Find where the given text appears and provide that cell's center as (x, y) coordinate. 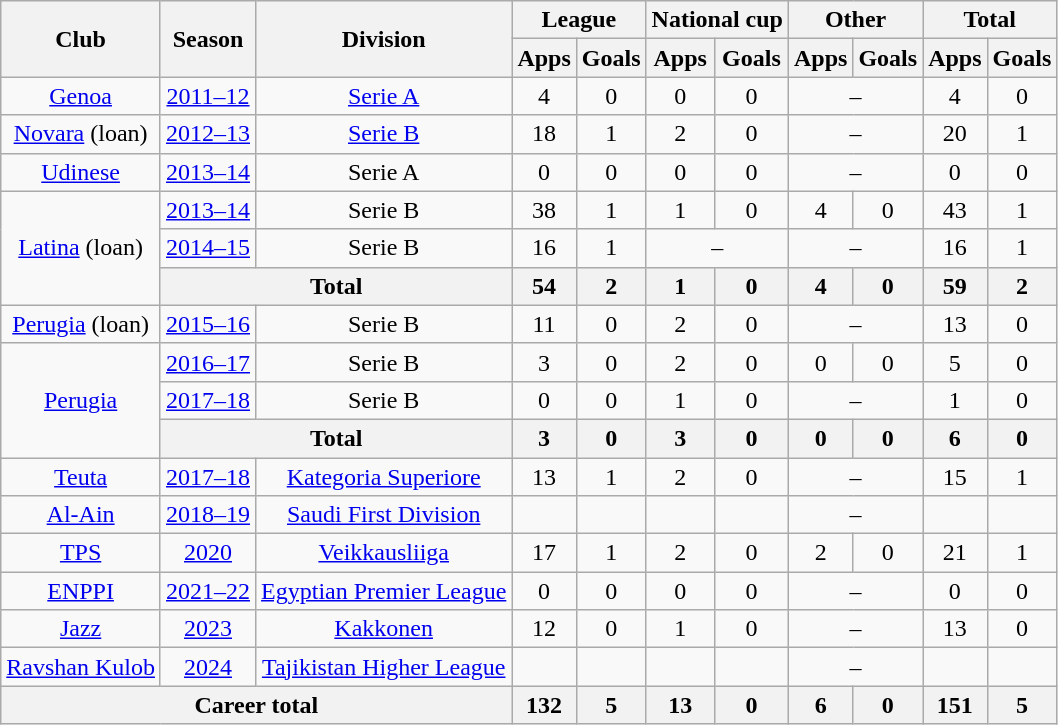
12 (544, 629)
11 (544, 324)
Udinese (81, 172)
2018–19 (208, 515)
Perugia (81, 400)
ENPPI (81, 591)
18 (544, 134)
Teuta (81, 477)
Ravshan Kulob (81, 667)
Kategoria Superiore (384, 477)
2014–15 (208, 248)
132 (544, 705)
TPS (81, 553)
2024 (208, 667)
17 (544, 553)
151 (955, 705)
2021–22 (208, 591)
Other (855, 20)
National cup (717, 20)
Tajikistan Higher League (384, 667)
Novara (loan) (81, 134)
15 (955, 477)
Al-Ain (81, 515)
2023 (208, 629)
Club (81, 39)
Veikkausliiga (384, 553)
Saudi First Division (384, 515)
Latina (loan) (81, 248)
Genoa (81, 96)
Career total (256, 705)
Season (208, 39)
54 (544, 286)
2020 (208, 553)
2015–16 (208, 324)
2012–13 (208, 134)
21 (955, 553)
Perugia (loan) (81, 324)
2016–17 (208, 362)
Kakkonen (384, 629)
59 (955, 286)
2011–12 (208, 96)
League (579, 20)
Division (384, 39)
Jazz (81, 629)
43 (955, 210)
38 (544, 210)
20 (955, 134)
Egyptian Premier League (384, 591)
